Return [X, Y] of the center of cell containing provided text 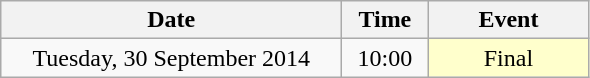
10:00 [385, 58]
Time [385, 20]
Event [508, 20]
Tuesday, 30 September 2014 [172, 58]
Date [172, 20]
Final [508, 58]
